Pinpoint the cell where the given text exists, returning its [X, Y] midpoint coordinate. 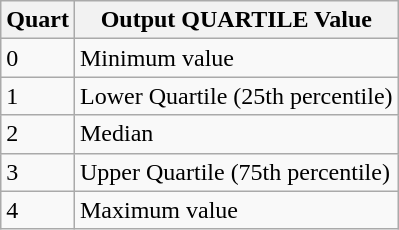
2 [38, 134]
Median [236, 134]
0 [38, 58]
Output QUARTILE Value [236, 20]
1 [38, 96]
4 [38, 210]
Maximum value [236, 210]
Quart [38, 20]
Upper Quartile (75th percentile) [236, 172]
Minimum value [236, 58]
Lower Quartile (25th percentile) [236, 96]
3 [38, 172]
